Search for the cell housing the specified text and yield its (X, Y) center coordinate. 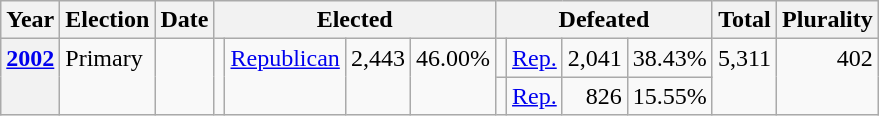
Total (744, 20)
Election (108, 20)
15.55% (670, 96)
Defeated (604, 20)
402 (828, 77)
Year (30, 20)
38.43% (670, 58)
2,443 (378, 77)
Plurality (828, 20)
46.00% (452, 77)
826 (594, 96)
Primary (108, 77)
Elected (355, 20)
Date (184, 20)
2,041 (594, 58)
2002 (30, 77)
5,311 (744, 77)
Republican (285, 77)
